For the text-containing cell, return its midpoint in [x, y] coordinate format. 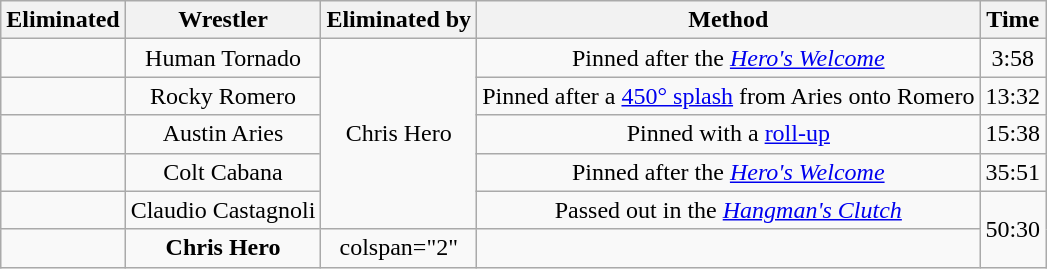
Pinned with a roll-up [728, 134]
15:38 [1013, 134]
Pinned after a 450° splash from Aries onto Romero [728, 96]
Time [1013, 20]
Wrestler [223, 20]
colspan="2" [399, 248]
Colt Cabana [223, 172]
Austin Aries [223, 134]
Eliminated by [399, 20]
Human Tornado [223, 58]
Claudio Castagnoli [223, 210]
Passed out in the Hangman's Clutch [728, 210]
35:51 [1013, 172]
Method [728, 20]
Eliminated [63, 20]
13:32 [1013, 96]
50:30 [1013, 229]
Rocky Romero [223, 96]
3:58 [1013, 58]
